Identify which cell holds the provided text, then report its (X, Y) central coordinate. 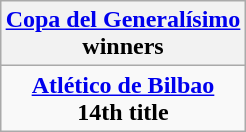
Copa del Generalísimowinners (123, 34)
Atlético de Bilbao14th title (123, 98)
